Scan for the cell matching the given text and deliver its (X, Y) coordinate at center. 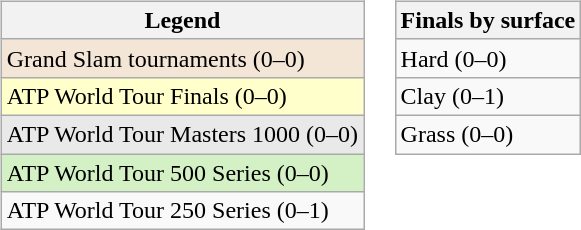
ATP World Tour 500 Series (0–0) (182, 173)
ATP World Tour 250 Series (0–1) (182, 211)
Clay (0–1) (488, 96)
Hard (0–0) (488, 58)
Grand Slam tournaments (0–0) (182, 58)
ATP World Tour Finals (0–0) (182, 96)
ATP World Tour Masters 1000 (0–0) (182, 134)
Grass (0–0) (488, 134)
Finals by surface (488, 20)
Legend (182, 20)
